Extract the [X, Y] coordinate from the center of the cell holding the provided text.  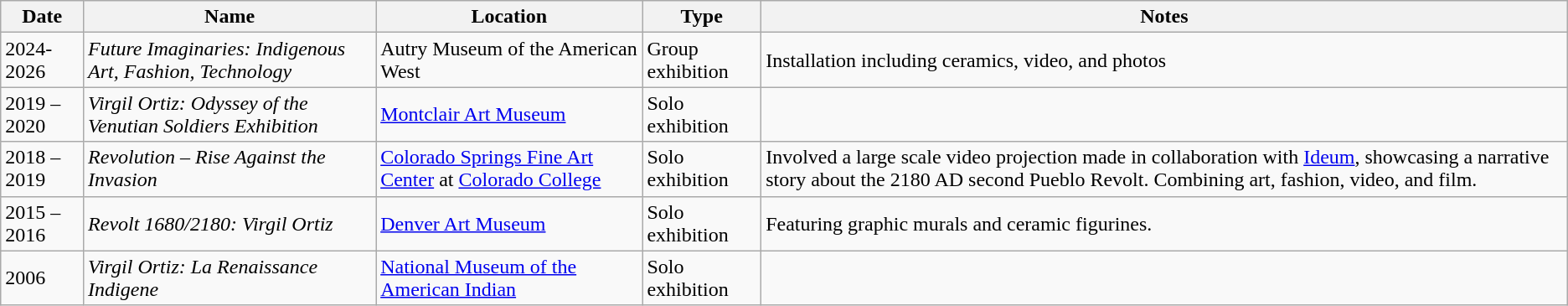
Name [230, 17]
2018 – 2019 [42, 169]
2024-2026 [42, 60]
Installation including ceramics, video, and photos [1164, 60]
2015 – 2016 [42, 223]
Revolution – Rise Against the Invasion [230, 169]
2006 [42, 278]
Virgil Ortiz: Odyssey of the Venutian Soldiers Exhibition [230, 114]
Notes [1164, 17]
Autry Museum of the American West [509, 60]
Location [509, 17]
Type [702, 17]
2019 – 2020 [42, 114]
Montclair Art Museum [509, 114]
Denver Art Museum [509, 223]
Virgil Ortiz: La Renaissance Indigene [230, 278]
National Museum of the American Indian [509, 278]
Colorado Springs Fine Art Center at Colorado College [509, 169]
Group exhibition [702, 60]
Featuring graphic murals and ceramic figurines. [1164, 223]
Future Imaginaries: Indigenous Art, Fashion, Technology [230, 60]
Revolt 1680/2180: Virgil Ortiz [230, 223]
Date [42, 17]
